Return [x, y] of the center of cell containing provided text 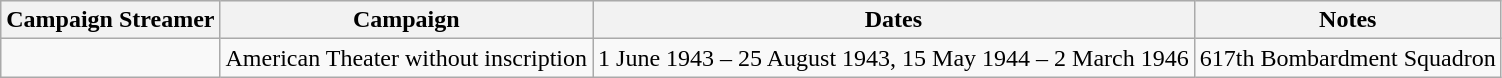
Campaign Streamer [110, 20]
Dates [894, 20]
Notes [1348, 20]
Campaign [406, 20]
617th Bombardment Squadron [1348, 58]
1 June 1943 – 25 August 1943, 15 May 1944 – 2 March 1946 [894, 58]
American Theater without inscription [406, 58]
